Determine the [X, Y] coordinate at the center of the cell enclosing the given text.  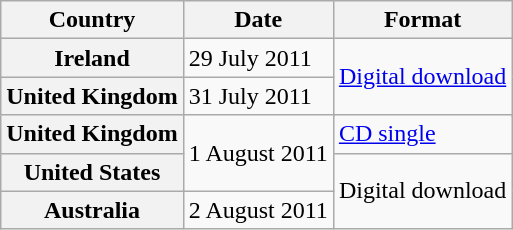
1 August 2011 [258, 153]
Date [258, 20]
Country [92, 20]
CD single [422, 134]
29 July 2011 [258, 58]
Australia [92, 210]
Format [422, 20]
Ireland [92, 58]
31 July 2011 [258, 96]
United States [92, 172]
2 August 2011 [258, 210]
